Return [x, y] of the center of cell containing provided text 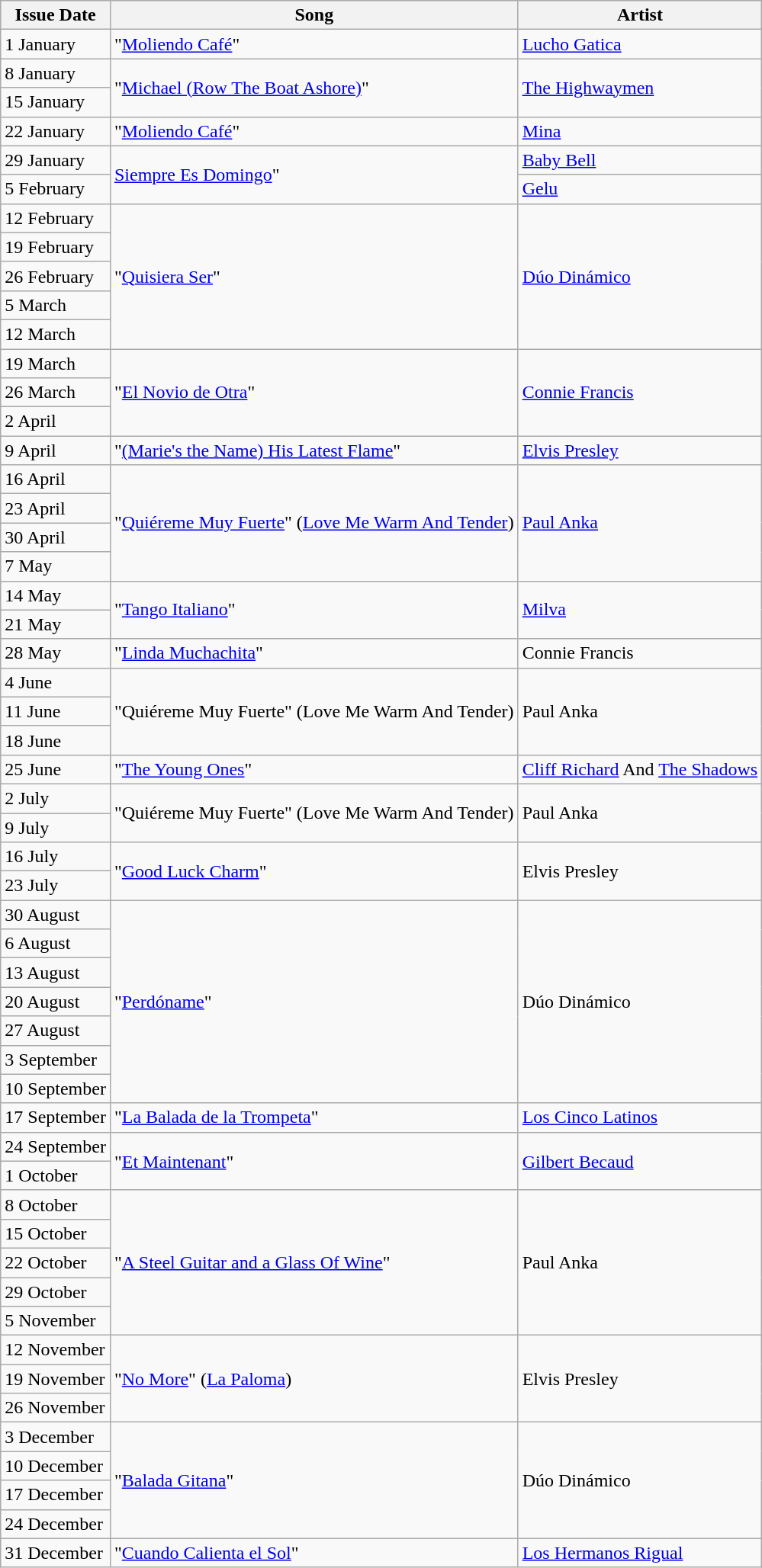
19 February [56, 247]
16 July [56, 857]
25 June [56, 769]
Issue Date [56, 15]
"Michael (Row The Boat Ashore)" [314, 88]
2 April [56, 422]
5 February [56, 189]
30 April [56, 537]
1 January [56, 44]
29 January [56, 160]
22 January [56, 131]
Siempre Es Domingo" [314, 175]
Milva [640, 610]
Gilbert Becaud [640, 1161]
4 June [56, 682]
19 March [56, 364]
Los Hermanos Rigual [640, 1553]
27 August [56, 1031]
7 May [56, 566]
24 December [56, 1524]
23 April [56, 508]
11 June [56, 711]
26 November [56, 1408]
"Perdóname" [314, 1002]
"The Young Ones" [314, 769]
"Cuando Calienta el Sol" [314, 1553]
14 May [56, 595]
6 August [56, 944]
"Tango Italiano" [314, 610]
22 October [56, 1262]
13 August [56, 973]
12 March [56, 334]
8 October [56, 1204]
3 September [56, 1060]
9 July [56, 827]
17 September [56, 1117]
17 December [56, 1495]
3 December [56, 1437]
Gelu [640, 189]
23 July [56, 886]
19 November [56, 1379]
16 April [56, 479]
5 November [56, 1321]
24 September [56, 1146]
18 June [56, 740]
15 October [56, 1233]
"Good Luck Charm" [314, 871]
Cliff Richard And The Shadows [640, 769]
29 October [56, 1292]
"La Balada de la Trompeta" [314, 1117]
"Quisiera Ser" [314, 276]
Los Cinco Latinos [640, 1117]
21 May [56, 624]
1 October [56, 1175]
12 November [56, 1350]
"Linda Muchachita" [314, 653]
The Highwaymen [640, 88]
26 March [56, 393]
Artist [640, 15]
"Et Maintenant" [314, 1161]
31 December [56, 1553]
10 December [56, 1466]
28 May [56, 653]
12 February [56, 218]
20 August [56, 1002]
2 July [56, 798]
"El Novio de Otra" [314, 393]
15 January [56, 102]
"Balada Gitana" [314, 1480]
8 January [56, 73]
Mina [640, 131]
10 September [56, 1089]
Lucho Gatica [640, 44]
Baby Bell [640, 160]
30 August [56, 915]
26 February [56, 276]
"No More" (La Paloma) [314, 1379]
"(Marie's the Name) His Latest Flame" [314, 451]
5 March [56, 305]
"A Steel Guitar and a Glass Of Wine" [314, 1262]
9 April [56, 451]
Song [314, 15]
